Output the (x, y) coordinate of the center of the cell containing the given text.  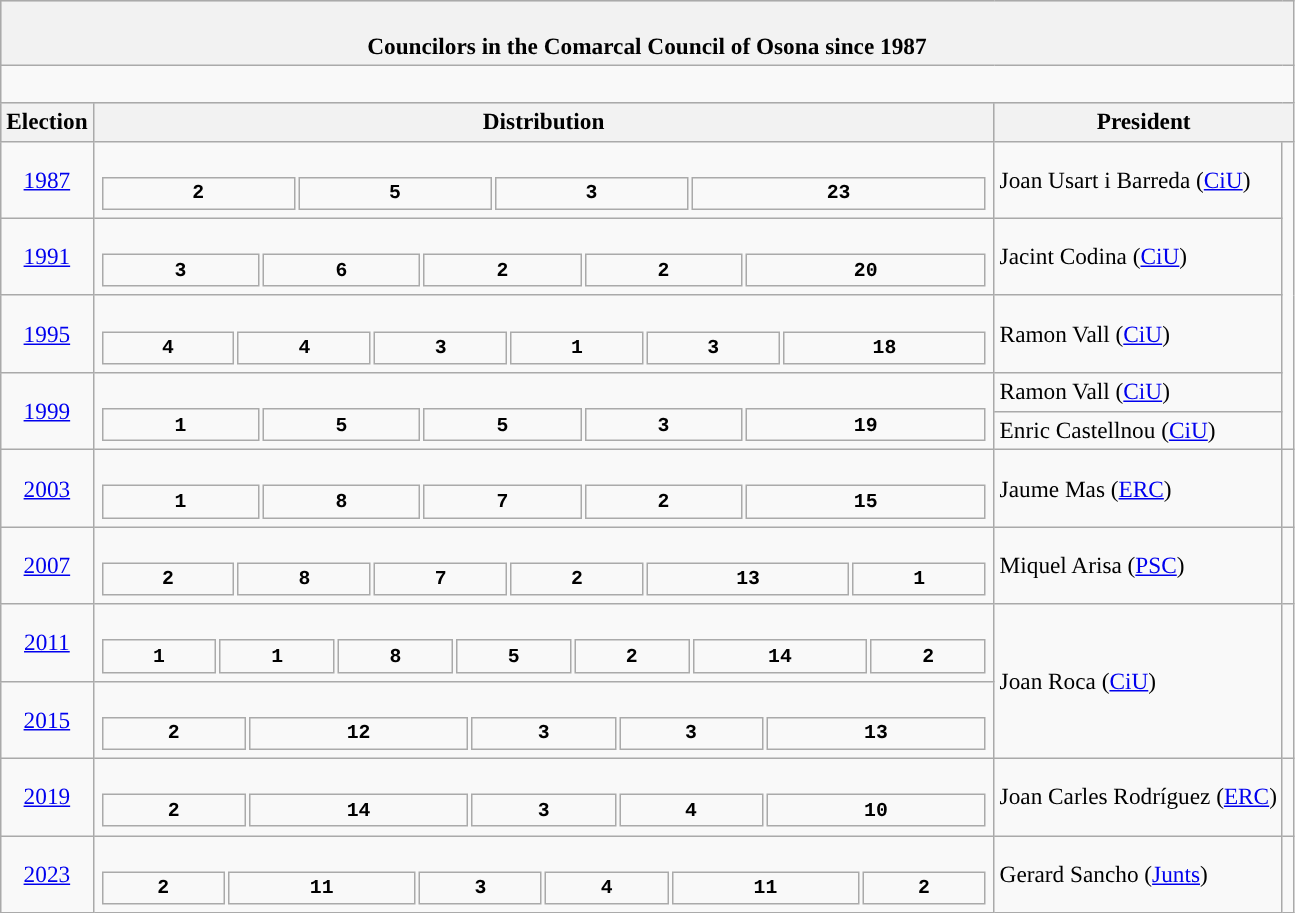
Enric Castellnou (CiU) (1138, 430)
23 (838, 192)
1991 (47, 256)
20 (865, 270)
1999 (47, 410)
Jaume Mas (ERC) (1138, 488)
Election (47, 122)
2 5 3 23 (544, 180)
2 8 7 2 13 1 (544, 564)
2003 (47, 488)
Miquel Arisa (PSC) (1138, 564)
President (1144, 122)
2019 (47, 796)
3 6 2 2 20 (544, 256)
12 (359, 732)
1 8 7 2 15 (544, 488)
Gerard Sancho (Junts) (1138, 874)
2007 (47, 564)
4 4 3 1 3 18 (544, 334)
15 (865, 502)
6 (341, 270)
2 11 3 4 11 2 (544, 874)
2 12 3 3 13 (544, 720)
2023 (47, 874)
18 (884, 346)
1 1 8 5 2 14 2 (544, 642)
19 (865, 424)
Joan Carles Rodríguez (ERC) (1138, 796)
2015 (47, 720)
2 14 3 4 10 (544, 796)
10 (876, 810)
Councilors in the Comarcal Council of Osona since 1987 (647, 32)
Jacint Codina (CiU) (1138, 256)
2011 (47, 642)
Distribution (544, 122)
Joan Roca (CiU) (1138, 681)
1987 (47, 180)
Joan Usart i Barreda (CiU) (1138, 180)
1 5 5 3 19 (544, 410)
1995 (47, 334)
